Extract the (x, y) coordinate from the center of the cell holding the provided text.  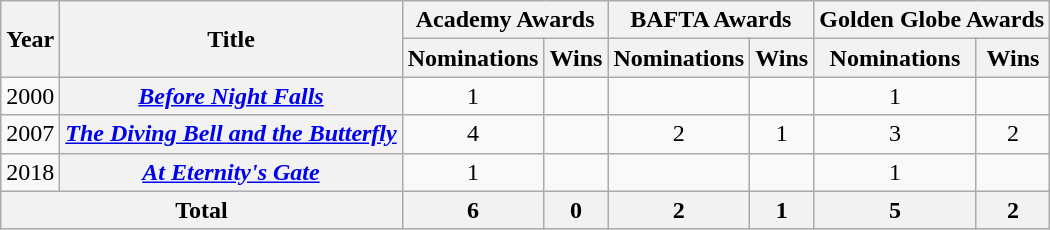
Total (202, 210)
5 (896, 210)
2007 (30, 134)
0 (576, 210)
2018 (30, 172)
Before Night Falls (231, 96)
Title (231, 39)
4 (473, 134)
The Diving Bell and the Butterfly (231, 134)
Year (30, 39)
BAFTA Awards (711, 20)
Golden Globe Awards (932, 20)
2000 (30, 96)
Academy Awards (505, 20)
3 (896, 134)
6 (473, 210)
At Eternity's Gate (231, 172)
